Pinpoint the cell where the given text exists, returning its (X, Y) midpoint coordinate. 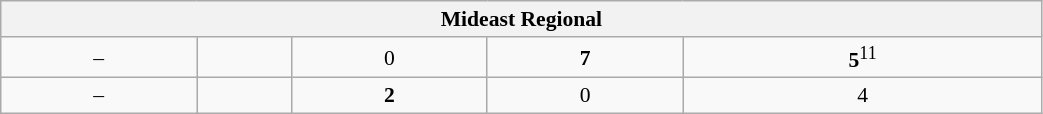
Mideast Regional (522, 19)
4 (862, 96)
511 (862, 58)
2 (389, 96)
7 (585, 58)
